Identify which cell holds the provided text, then report its (X, Y) central coordinate. 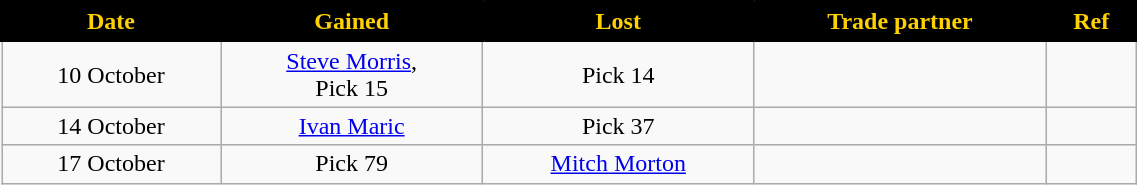
Trade partner (900, 22)
Pick 79 (352, 164)
Date (112, 22)
Pick 14 (618, 74)
10 October (112, 74)
Ivan Maric (352, 126)
Pick 37 (618, 126)
Ref (1091, 22)
Steve Morris,Pick 15 (352, 74)
Mitch Morton (618, 164)
17 October (112, 164)
Gained (352, 22)
Lost (618, 22)
14 October (112, 126)
